Detect which cell encompasses the target text, then output its [x, y] center coordinate. 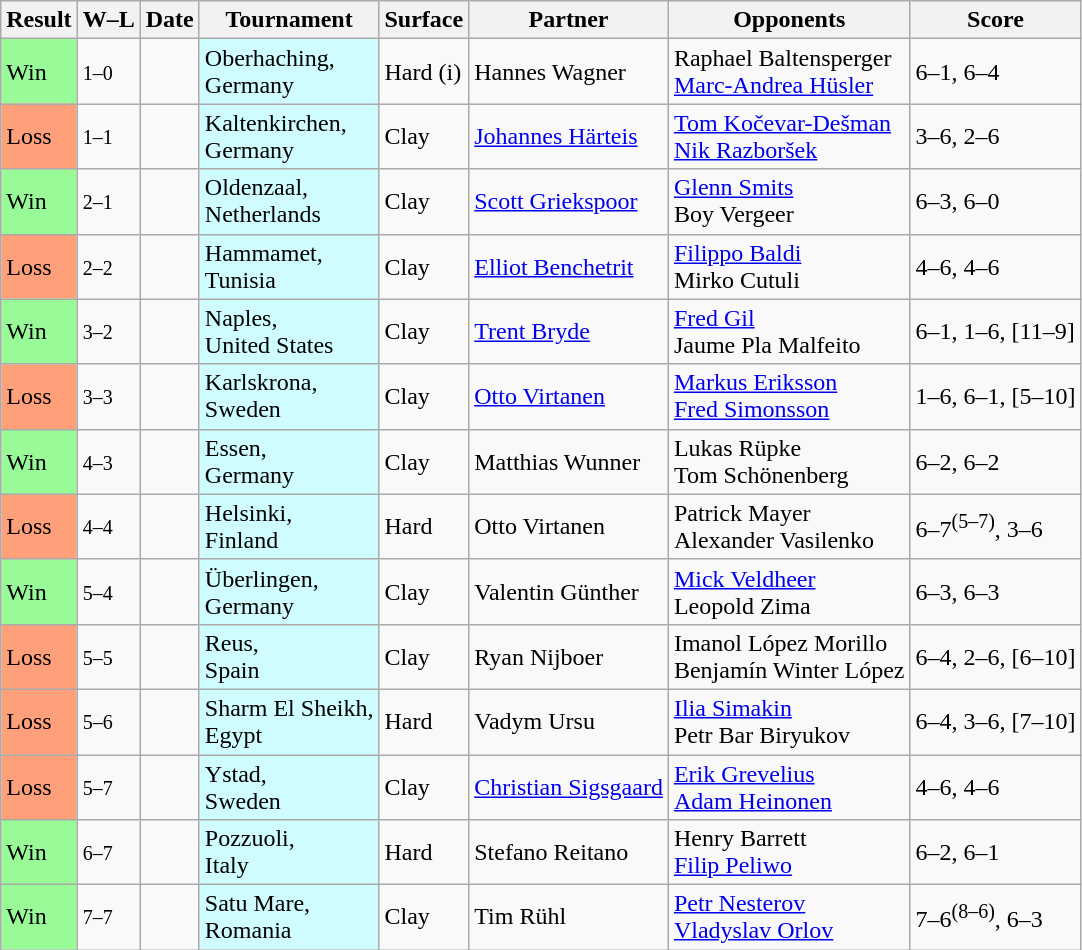
6–3, 6–0 [996, 202]
Ilia Simakin Petr Bar Biryukov [789, 722]
Opponents [789, 20]
4–3 [108, 462]
Naples, United States [289, 332]
6–2, 6–2 [996, 462]
6–7(5–7), 3–6 [996, 526]
3–2 [108, 332]
Ystad, Sweden [289, 786]
Kaltenkirchen, Germany [289, 136]
Matthias Wunner [569, 462]
Patrick Mayer Alexander Vasilenko [789, 526]
Trent Bryde [569, 332]
Raphael Baltensperger Marc-Andrea Hüsler [789, 72]
Oberhaching, Germany [289, 72]
Fred Gil Jaume Pla Malfeito [789, 332]
Henry Barrett Filip Peliwo [789, 852]
1–1 [108, 136]
6–3, 6–3 [996, 592]
3–6, 2–6 [996, 136]
5–7 [108, 786]
2–2 [108, 266]
Petr Nesterov Vladyslav Orlov [789, 918]
6–1, 6–4 [996, 72]
Hard (i) [424, 72]
Lukas Rüpke Tom Schönenberg [789, 462]
Date [170, 20]
Vadym Ursu [569, 722]
Christian Sigsgaard [569, 786]
Glenn Smits Boy Vergeer [789, 202]
Tournament [289, 20]
Filippo Baldi Mirko Cutuli [789, 266]
Surface [424, 20]
7–6(8–6), 6–3 [996, 918]
5–4 [108, 592]
7–7 [108, 918]
Tim Rühl [569, 918]
Pozzuoli, Italy [289, 852]
Karlskrona, Sweden [289, 396]
Partner [569, 20]
Valentin Günther [569, 592]
6–2, 6–1 [996, 852]
Markus Eriksson Fred Simonsson [789, 396]
Erik Grevelius Adam Heinonen [789, 786]
Scott Griekspoor [569, 202]
5–6 [108, 722]
1–0 [108, 72]
4–4 [108, 526]
Oldenzaal, Netherlands [289, 202]
6–4, 2–6, [6–10] [996, 656]
W–L [108, 20]
5–5 [108, 656]
1–6, 6–1, [5–10] [996, 396]
Überlingen, Germany [289, 592]
Score [996, 20]
Reus, Spain [289, 656]
Stefano Reitano [569, 852]
Satu Mare, Romania [289, 918]
Hannes Wagner [569, 72]
Mick Veldheer Leopold Zima [789, 592]
6–7 [108, 852]
Johannes Härteis [569, 136]
Result [39, 20]
Helsinki, Finland [289, 526]
Essen, Germany [289, 462]
2–1 [108, 202]
6–1, 1–6, [11–9] [996, 332]
Hammamet, Tunisia [289, 266]
6–4, 3–6, [7–10] [996, 722]
Ryan Nijboer [569, 656]
Sharm El Sheikh, Egypt [289, 722]
3–3 [108, 396]
Elliot Benchetrit [569, 266]
Tom Kočevar-Dešman Nik Razboršek [789, 136]
Imanol López Morillo Benjamín Winter López [789, 656]
